Capture the cell that displays the provided text and extract its (X, Y) central coordinate. 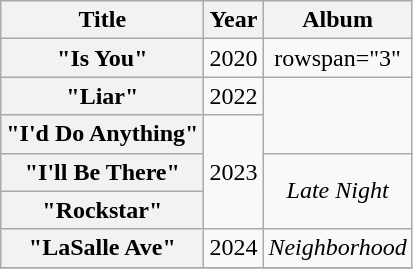
2023 (234, 172)
"Rockstar" (102, 210)
rowspan="3" (338, 58)
2024 (234, 248)
Album (338, 20)
2022 (234, 96)
"I'll Be There" (102, 172)
"Is You" (102, 58)
Year (234, 20)
2020 (234, 58)
"Liar" (102, 96)
"LaSalle Ave" (102, 248)
Title (102, 20)
"I'd Do Anything" (102, 134)
Neighborhood (338, 248)
Late Night (338, 191)
